Locate the cell with the specified text and output its [x, y] center coordinate. 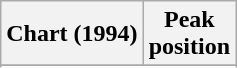
Chart (1994) [72, 34]
Peakposition [189, 34]
